Return the [x, y] coordinate for the center point of the cell that contains the specified text.  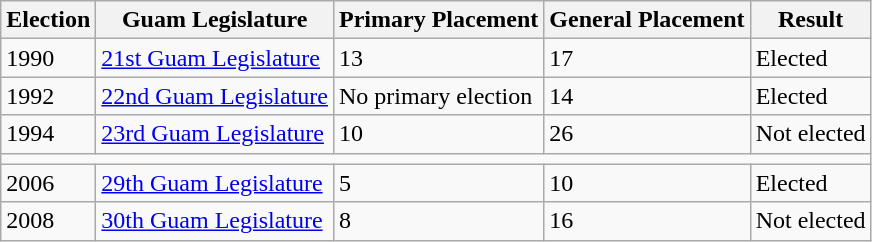
16 [647, 221]
21st Guam Legislature [215, 58]
2008 [48, 221]
23rd Guam Legislature [215, 134]
Guam Legislature [215, 20]
No primary election [438, 96]
Election [48, 20]
2006 [48, 183]
1994 [48, 134]
17 [647, 58]
26 [647, 134]
General Placement [647, 20]
Result [810, 20]
14 [647, 96]
5 [438, 183]
29th Guam Legislature [215, 183]
8 [438, 221]
13 [438, 58]
22nd Guam Legislature [215, 96]
Primary Placement [438, 20]
30th Guam Legislature [215, 221]
1990 [48, 58]
1992 [48, 96]
